Find where the given text appears and provide that cell's center as [X, Y] coordinate. 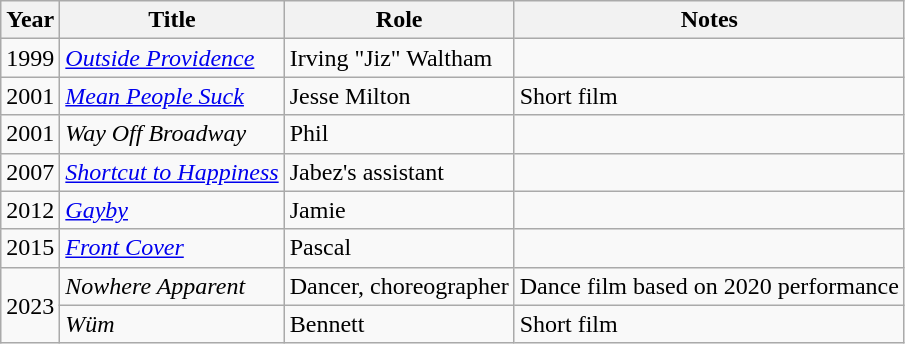
Role [399, 20]
2023 [30, 305]
Mean People Suck [172, 96]
Year [30, 20]
2012 [30, 210]
Wüm [172, 324]
Gayby [172, 210]
Bennett [399, 324]
2015 [30, 248]
Phil [399, 134]
Jabez's assistant [399, 172]
2007 [30, 172]
Nowhere Apparent [172, 286]
Pascal [399, 248]
Dancer, choreographer [399, 286]
Title [172, 20]
Way Off Broadway [172, 134]
Irving "Jiz" Waltham [399, 58]
Jesse Milton [399, 96]
1999 [30, 58]
Front Cover [172, 248]
Outside Providence [172, 58]
Notes [709, 20]
Shortcut to Happiness [172, 172]
Jamie [399, 210]
Dance film based on 2020 performance [709, 286]
